Pinpoint the cell where the given text exists, returning its (x, y) midpoint coordinate. 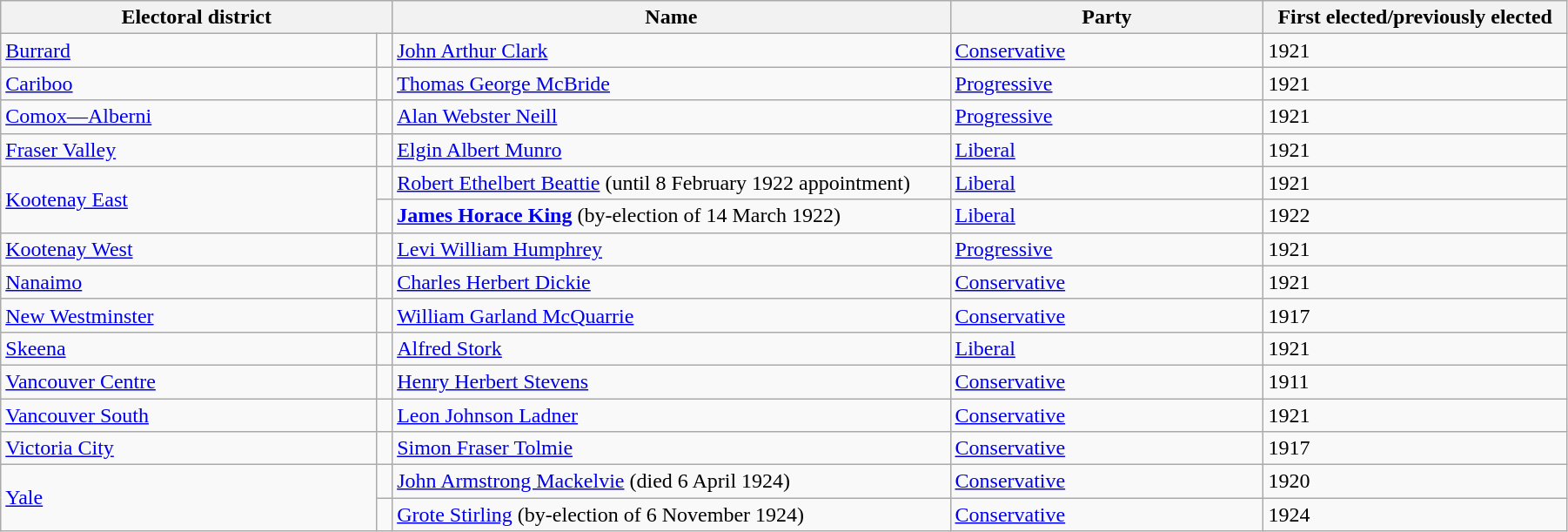
Burrard (189, 51)
Grote Stirling (by-election of 6 November 1924) (672, 515)
Party (1107, 17)
Charles Herbert Dickie (672, 282)
Alan Webster Neill (672, 117)
Cariboo (189, 84)
Nanaimo (189, 282)
James Horace King (by-election of 14 March 1922) (672, 216)
Name (672, 17)
Robert Ethelbert Beattie (until 8 February 1922 appointment) (672, 183)
Leon Johnson Ladner (672, 415)
John Arthur Clark (672, 51)
Levi William Humphrey (672, 249)
Vancouver South (189, 415)
1920 (1415, 481)
Kootenay East (189, 199)
Thomas George McBride (672, 84)
Elgin Albert Munro (672, 150)
Skeena (189, 348)
Simon Fraser Tolmie (672, 448)
Victoria City (189, 448)
Electoral district (197, 17)
Alfred Stork (672, 348)
Vancouver Centre (189, 381)
John Armstrong Mackelvie (died 6 April 1924) (672, 481)
Henry Herbert Stevens (672, 381)
Yale (189, 498)
Comox—Alberni (189, 117)
New Westminster (189, 315)
1924 (1415, 515)
William Garland McQuarrie (672, 315)
First elected/previously elected (1415, 17)
Fraser Valley (189, 150)
Kootenay West (189, 249)
1922 (1415, 216)
1911 (1415, 381)
